Scan for the cell matching the given text and deliver its [x, y] coordinate at center. 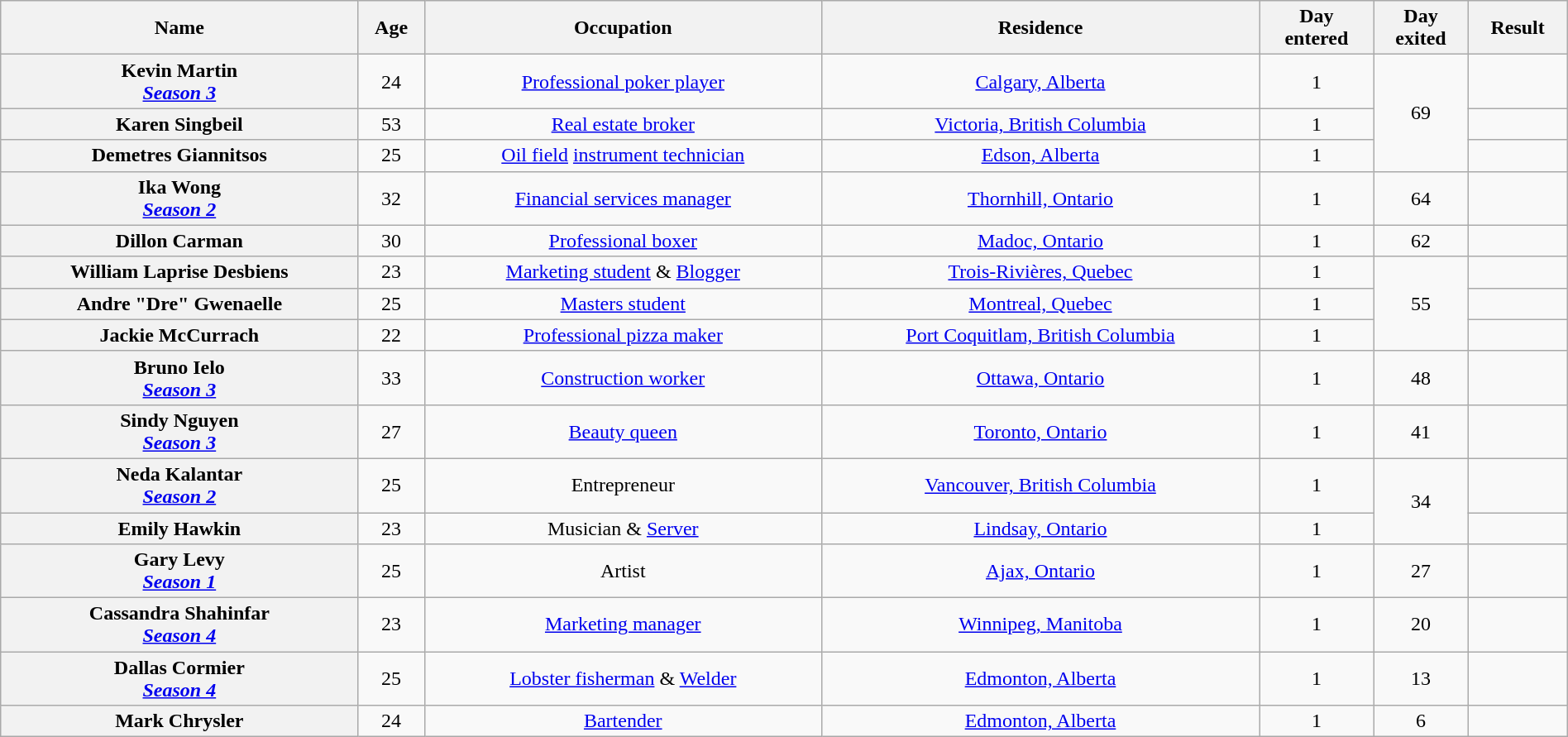
6 [1421, 721]
Construction worker [623, 377]
Real estate broker [623, 124]
Ajax, Ontario [1040, 571]
Andre "Dre" Gwenaelle [179, 304]
Lobster fisherman & Welder [623, 678]
Financial services manager [623, 199]
30 [391, 241]
Ottawa, Ontario [1040, 377]
Cassandra ShahinfarSeason 4 [179, 625]
William Laprise Desbiens [179, 272]
Thornhill, Ontario [1040, 199]
Beauty queen [623, 432]
Marketing student & Blogger [623, 272]
Edson, Alberta [1040, 156]
Toronto, Ontario [1040, 432]
Bruno IeloSeason 3 [179, 377]
Winnipeg, Manitoba [1040, 625]
20 [1421, 625]
55 [1421, 304]
Jackie McCurrach [179, 335]
48 [1421, 377]
Artist [623, 571]
13 [1421, 678]
Emily Hawkin [179, 529]
Name [179, 28]
41 [1421, 432]
22 [391, 335]
Occupation [623, 28]
69 [1421, 112]
Masters student [623, 304]
Result [1518, 28]
Dallas CormierSeason 4 [179, 678]
Oil field instrument technician [623, 156]
Professional pizza maker [623, 335]
Dillon Carman [179, 241]
Lindsay, Ontario [1040, 529]
Demetres Giannitsos [179, 156]
Victoria, British Columbia [1040, 124]
34 [1421, 501]
Marketing manager [623, 625]
Ika WongSeason 2 [179, 199]
Dayexited [1421, 28]
Neda KalantarSeason 2 [179, 485]
64 [1421, 199]
Mark Chrysler [179, 721]
Port Coquitlam, British Columbia [1040, 335]
Trois-Rivières, Quebec [1040, 272]
Karen Singbeil [179, 124]
Gary LevySeason 1 [179, 571]
Calgary, Alberta [1040, 81]
Madoc, Ontario [1040, 241]
33 [391, 377]
Sindy NguyenSeason 3 [179, 432]
Age [391, 28]
Musician & Server [623, 529]
Entrepreneur [623, 485]
53 [391, 124]
62 [1421, 241]
Vancouver, British Columbia [1040, 485]
Montreal, Quebec [1040, 304]
Dayentered [1317, 28]
Professional poker player [623, 81]
32 [391, 199]
Residence [1040, 28]
Bartender [623, 721]
Kevin MartinSeason 3 [179, 81]
Professional boxer [623, 241]
